Identify which cell holds the provided text, then report its (x, y) central coordinate. 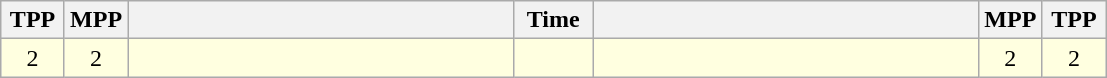
Time (554, 20)
